Return [X, Y] of the center of cell containing provided text 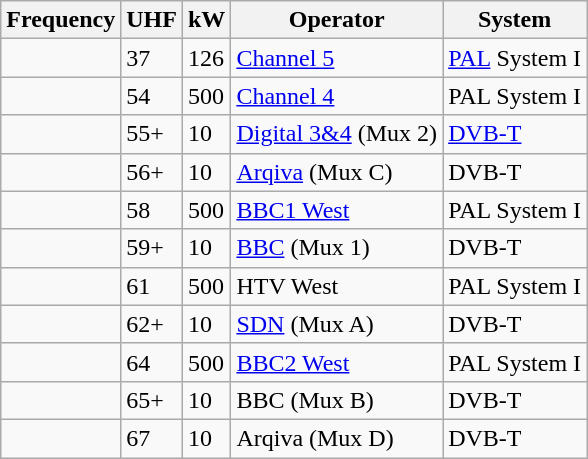
61 [152, 286]
Operator [337, 20]
126 [206, 58]
BBC1 West [337, 210]
Channel 5 [337, 58]
System [515, 20]
59+ [152, 248]
54 [152, 96]
Digital 3&4 (Mux 2) [337, 134]
HTV West [337, 286]
62+ [152, 324]
kW [206, 20]
BBC (Mux B) [337, 400]
BBC2 West [337, 362]
55+ [152, 134]
67 [152, 438]
Arqiva (Mux C) [337, 172]
65+ [152, 400]
Frequency [61, 20]
58 [152, 210]
Channel 4 [337, 96]
64 [152, 362]
Arqiva (Mux D) [337, 438]
BBC (Mux 1) [337, 248]
UHF [152, 20]
SDN (Mux A) [337, 324]
37 [152, 58]
56+ [152, 172]
